Locate the cell with the specified text and output its (X, Y) center coordinate. 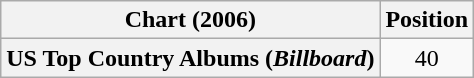
40 (427, 58)
Position (427, 20)
US Top Country Albums (Billboard) (190, 58)
Chart (2006) (190, 20)
